Provide the (x, y) coordinate of the cell's center where the given text is located.  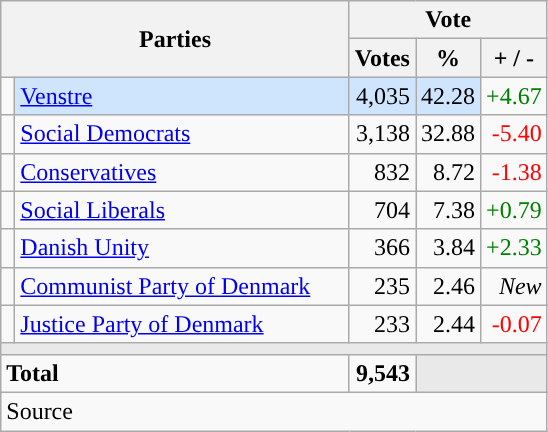
Social Liberals (182, 210)
New (514, 286)
Votes (382, 58)
233 (382, 324)
704 (382, 210)
Social Democrats (182, 134)
Source (274, 411)
% (448, 58)
Justice Party of Denmark (182, 324)
Communist Party of Denmark (182, 286)
+4.67 (514, 96)
3,138 (382, 134)
Conservatives (182, 172)
Danish Unity (182, 248)
3.84 (448, 248)
Vote (448, 20)
8.72 (448, 172)
-0.07 (514, 324)
Venstre (182, 96)
42.28 (448, 96)
235 (382, 286)
+2.33 (514, 248)
-5.40 (514, 134)
2.46 (448, 286)
832 (382, 172)
Total (176, 373)
9,543 (382, 373)
+0.79 (514, 210)
-1.38 (514, 172)
7.38 (448, 210)
Parties (176, 39)
4,035 (382, 96)
366 (382, 248)
2.44 (448, 324)
32.88 (448, 134)
+ / - (514, 58)
